Search for the cell housing the specified text and yield its (X, Y) center coordinate. 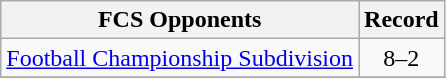
Record (402, 20)
FCS Opponents (180, 20)
Football Championship Subdivision (180, 58)
8–2 (402, 58)
